From the cell containing the given text, extract its center point as (x, y) coordinate. 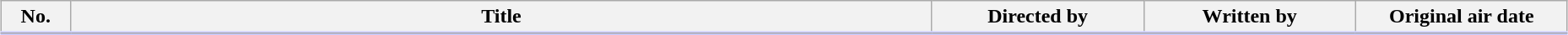
Written by (1249, 17)
Title (501, 17)
Original air date (1462, 17)
No. (35, 17)
Directed by (1038, 17)
